Locate the cell with the specified text and output its [X, Y] center coordinate. 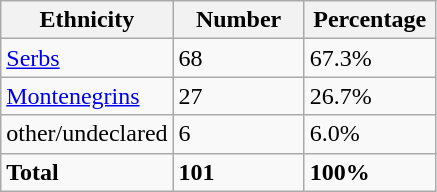
68 [238, 58]
27 [238, 96]
6 [238, 134]
Ethnicity [87, 20]
Serbs [87, 58]
other/undeclared [87, 134]
67.3% [370, 58]
Percentage [370, 20]
101 [238, 172]
Number [238, 20]
Total [87, 172]
26.7% [370, 96]
100% [370, 172]
Montenegrins [87, 96]
6.0% [370, 134]
